Return [x, y] of the center of cell containing provided text 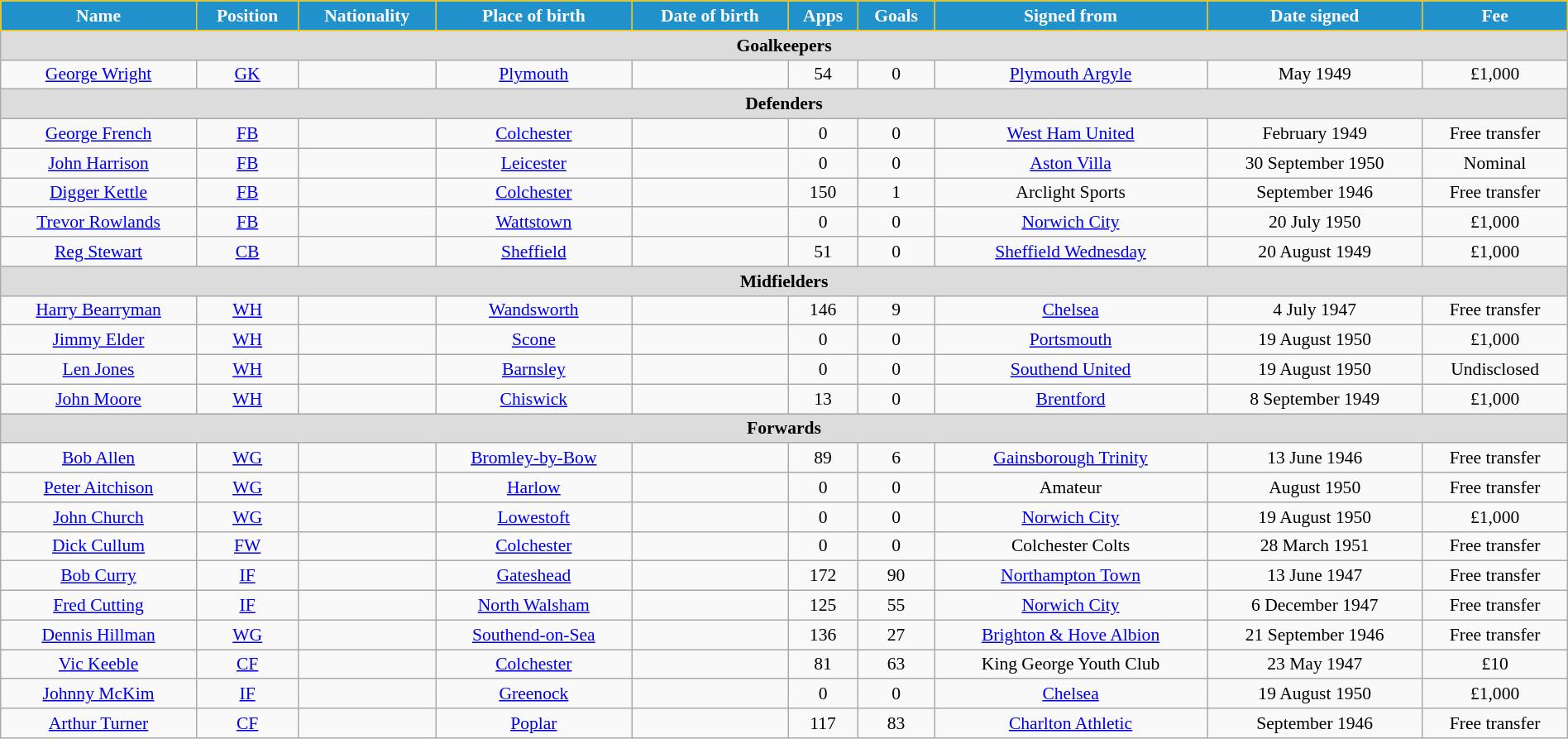
Date of birth [710, 16]
Digger Kettle [99, 193]
John Church [99, 517]
Brentford [1071, 399]
West Ham United [1071, 134]
Sheffield [534, 252]
CB [247, 252]
Goalkeepers [784, 46]
Plymouth Argyle [1071, 74]
Apps [824, 16]
117 [824, 723]
Reg Stewart [99, 252]
90 [896, 576]
GK [247, 74]
Dennis Hillman [99, 635]
Defenders [784, 104]
Nationality [367, 16]
Chiswick [534, 399]
150 [824, 193]
6 [896, 458]
Name [99, 16]
Brighton & Hove Albion [1071, 635]
Bob Curry [99, 576]
Bob Allen [99, 458]
13 [824, 399]
May 1949 [1315, 74]
North Walsham [534, 606]
Gateshead [534, 576]
John Harrison [99, 163]
55 [896, 606]
Forwards [784, 429]
6 December 1947 [1315, 606]
Southend United [1071, 370]
Portsmouth [1071, 340]
125 [824, 606]
George Wright [99, 74]
Greenock [534, 694]
27 [896, 635]
Plymouth [534, 74]
Sheffield Wednesday [1071, 252]
Leicester [534, 163]
Amateur [1071, 487]
28 March 1951 [1315, 546]
Position [247, 16]
Charlton Athletic [1071, 723]
Nominal [1495, 163]
Trevor Rowlands [99, 223]
Gainsborough Trinity [1071, 458]
Colchester Colts [1071, 546]
Aston Villa [1071, 163]
81 [824, 665]
King George Youth Club [1071, 665]
9 [896, 310]
1 [896, 193]
Lowestoft [534, 517]
23 May 1947 [1315, 665]
George French [99, 134]
Arthur Turner [99, 723]
Harlow [534, 487]
Midfielders [784, 281]
21 September 1946 [1315, 635]
89 [824, 458]
FW [247, 546]
August 1950 [1315, 487]
Harry Bearryman [99, 310]
Vic Keeble [99, 665]
63 [896, 665]
Poplar [534, 723]
John Moore [99, 399]
Fee [1495, 16]
Date signed [1315, 16]
February 1949 [1315, 134]
54 [824, 74]
Northampton Town [1071, 576]
Southend-on-Sea [534, 635]
Johnny McKim [99, 694]
Place of birth [534, 16]
Goals [896, 16]
30 September 1950 [1315, 163]
8 September 1949 [1315, 399]
13 June 1946 [1315, 458]
4 July 1947 [1315, 310]
13 June 1947 [1315, 576]
Bromley-by-Bow [534, 458]
Wattstown [534, 223]
£10 [1495, 665]
Dick Cullum [99, 546]
51 [824, 252]
146 [824, 310]
83 [896, 723]
Undisclosed [1495, 370]
Arclight Sports [1071, 193]
136 [824, 635]
20 July 1950 [1315, 223]
Fred Cutting [99, 606]
Barnsley [534, 370]
172 [824, 576]
Scone [534, 340]
Wandsworth [534, 310]
Len Jones [99, 370]
Signed from [1071, 16]
20 August 1949 [1315, 252]
Jimmy Elder [99, 340]
Peter Aitchison [99, 487]
